Provide the [X, Y] coordinate of the cell's center where the given text is located.  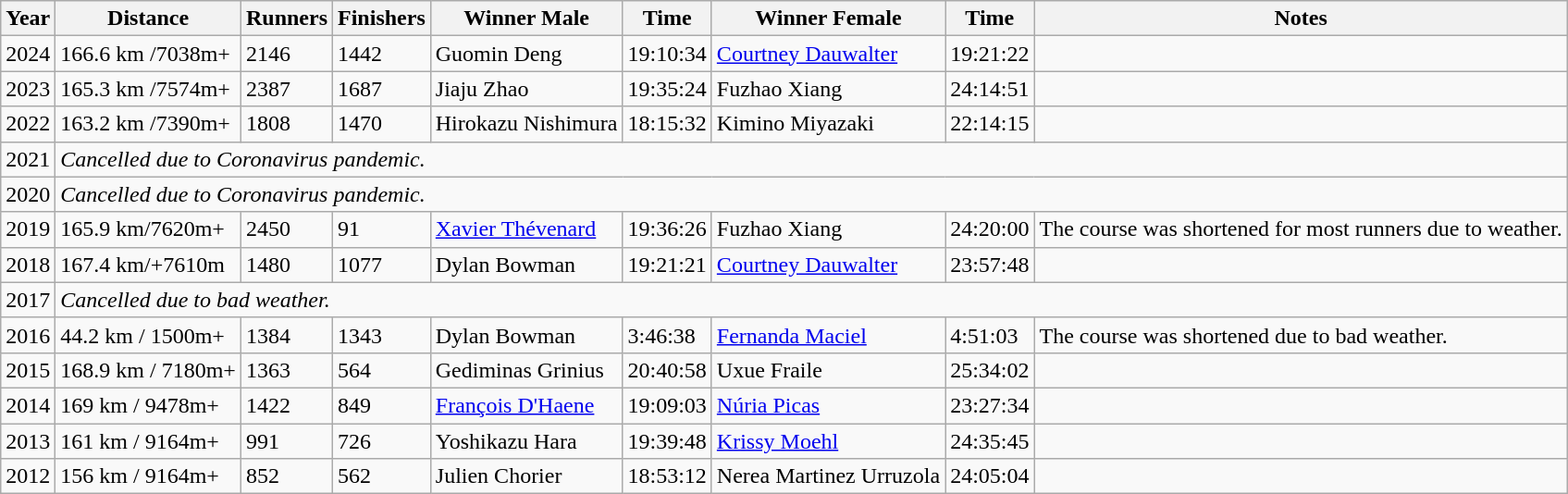
The course was shortened for most runners due to weather. [1301, 229]
19:39:48 [667, 441]
Runners [287, 19]
2022 [28, 124]
2450 [287, 229]
564 [382, 370]
Notes [1301, 19]
Gediminas Grinius [526, 370]
Krissy Moehl [828, 441]
2387 [287, 89]
18:15:32 [667, 124]
19:35:24 [667, 89]
Winner Female [828, 19]
The course was shortened due to bad weather. [1301, 335]
4:51:03 [990, 335]
562 [382, 476]
1442 [382, 54]
1343 [382, 335]
91 [382, 229]
991 [287, 441]
156 km / 9164m+ [148, 476]
19:21:22 [990, 54]
19:36:26 [667, 229]
Nerea Martinez Urruzola [828, 476]
2021 [28, 159]
2016 [28, 335]
Julien Chorier [526, 476]
19:21:21 [667, 265]
23:27:34 [990, 405]
19:10:34 [667, 54]
Cancelled due to bad weather. [811, 300]
Núria Picas [828, 405]
1384 [287, 335]
Winner Male [526, 19]
1470 [382, 124]
Guomin Deng [526, 54]
2146 [287, 54]
165.9 km/7620m+ [148, 229]
Year [28, 19]
849 [382, 405]
23:57:48 [990, 265]
Jiaju Zhao [526, 89]
166.6 km /7038m+ [148, 54]
24:35:45 [990, 441]
2013 [28, 441]
20:40:58 [667, 370]
Hirokazu Nishimura [526, 124]
Fernanda Maciel [828, 335]
2019 [28, 229]
2015 [28, 370]
2023 [28, 89]
19:09:03 [667, 405]
163.2 km /7390m+ [148, 124]
726 [382, 441]
2014 [28, 405]
25:34:02 [990, 370]
1687 [382, 89]
44.2 km / 1500m+ [148, 335]
24:20:00 [990, 229]
852 [287, 476]
24:14:51 [990, 89]
161 km / 9164m+ [148, 441]
François D'Haene [526, 405]
168.9 km / 7180m+ [148, 370]
165.3 km /7574m+ [148, 89]
2020 [28, 194]
Xavier Thévenard [526, 229]
169 km / 9478m+ [148, 405]
Distance [148, 19]
3:46:38 [667, 335]
Kimino Miyazaki [828, 124]
1808 [287, 124]
18:53:12 [667, 476]
2018 [28, 265]
2017 [28, 300]
1422 [287, 405]
167.4 km/+7610m [148, 265]
2024 [28, 54]
Yoshikazu Hara [526, 441]
1077 [382, 265]
2012 [28, 476]
1480 [287, 265]
Finishers [382, 19]
Uxue Fraile [828, 370]
1363 [287, 370]
22:14:15 [990, 124]
24:05:04 [990, 476]
